Return [x, y] of the center of cell containing provided text 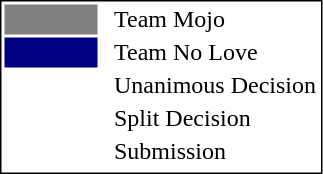
Team No Love [214, 53]
Unanimous Decision [214, 85]
Split Decision [214, 119]
Team Mojo [214, 19]
Submission [214, 151]
